From the cell containing the given text, extract its center point as [X, Y] coordinate. 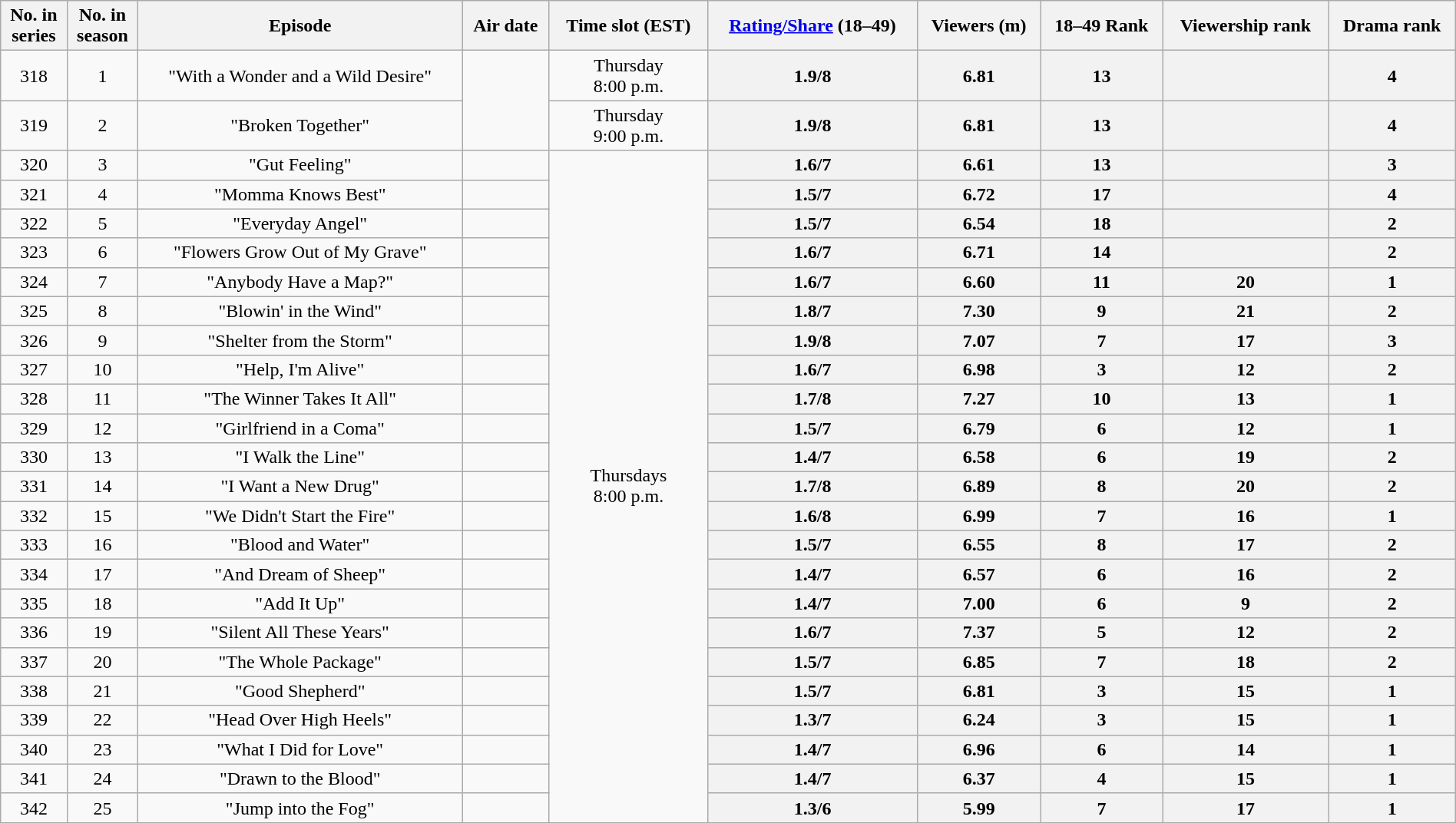
7.27 [978, 398]
25 [103, 808]
"Help, I'm Alive" [300, 369]
7.37 [978, 633]
"The Whole Package" [300, 662]
Time slot (EST) [628, 26]
322 [34, 223]
331 [34, 487]
Thursday9:00 p.m. [628, 126]
1.3/6 [812, 808]
6.72 [978, 194]
338 [34, 691]
"And Dream of Sheep" [300, 574]
334 [34, 574]
318 [34, 75]
"Blood and Water" [300, 545]
Thursday8:00 p.m. [628, 75]
332 [34, 516]
"Jump into the Fog" [300, 808]
6.89 [978, 487]
"Drawn to the Blood" [300, 778]
7.07 [978, 340]
340 [34, 749]
6.57 [978, 574]
6.24 [978, 720]
"Broken Together" [300, 126]
342 [34, 808]
"Everyday Angel" [300, 223]
Rating/Share (18–49) [812, 26]
"Flowers Grow Out of My Grave" [300, 253]
339 [34, 720]
6.55 [978, 545]
"I Want a New Drug" [300, 487]
"Girlfriend in a Coma" [300, 428]
321 [34, 194]
341 [34, 778]
327 [34, 369]
6.99 [978, 516]
"I Walk the Line" [300, 458]
"Anybody Have a Map?" [300, 282]
6.85 [978, 662]
No. inseries [34, 26]
6.60 [978, 282]
6.54 [978, 223]
"Shelter from the Storm" [300, 340]
"Momma Knows Best" [300, 194]
"The Winner Takes It All" [300, 398]
323 [34, 253]
328 [34, 398]
6.71 [978, 253]
"What I Did for Love" [300, 749]
Episode [300, 26]
Thursdays8:00 p.m. [628, 487]
324 [34, 282]
Air date [506, 26]
"Head Over High Heels" [300, 720]
23 [103, 749]
6.61 [978, 165]
22 [103, 720]
6.79 [978, 428]
337 [34, 662]
7.30 [978, 311]
"Good Shepherd" [300, 691]
18–49 Rank [1101, 26]
"Gut Feeling" [300, 165]
6.98 [978, 369]
326 [34, 340]
"We Didn't Start the Fire" [300, 516]
6.96 [978, 749]
Viewership rank [1246, 26]
1.3/7 [812, 720]
6.37 [978, 778]
7.00 [978, 603]
320 [34, 165]
"Blowin' in the Wind" [300, 311]
Viewers (m) [978, 26]
336 [34, 633]
"With a Wonder and a Wild Desire" [300, 75]
319 [34, 126]
6.58 [978, 458]
"Silent All These Years" [300, 633]
Drama rank [1391, 26]
1.8/7 [812, 311]
325 [34, 311]
5.99 [978, 808]
"Add It Up" [300, 603]
330 [34, 458]
333 [34, 545]
335 [34, 603]
24 [103, 778]
1.6/8 [812, 516]
No. inseason [103, 26]
329 [34, 428]
